Return [x, y] of the center of cell containing provided text 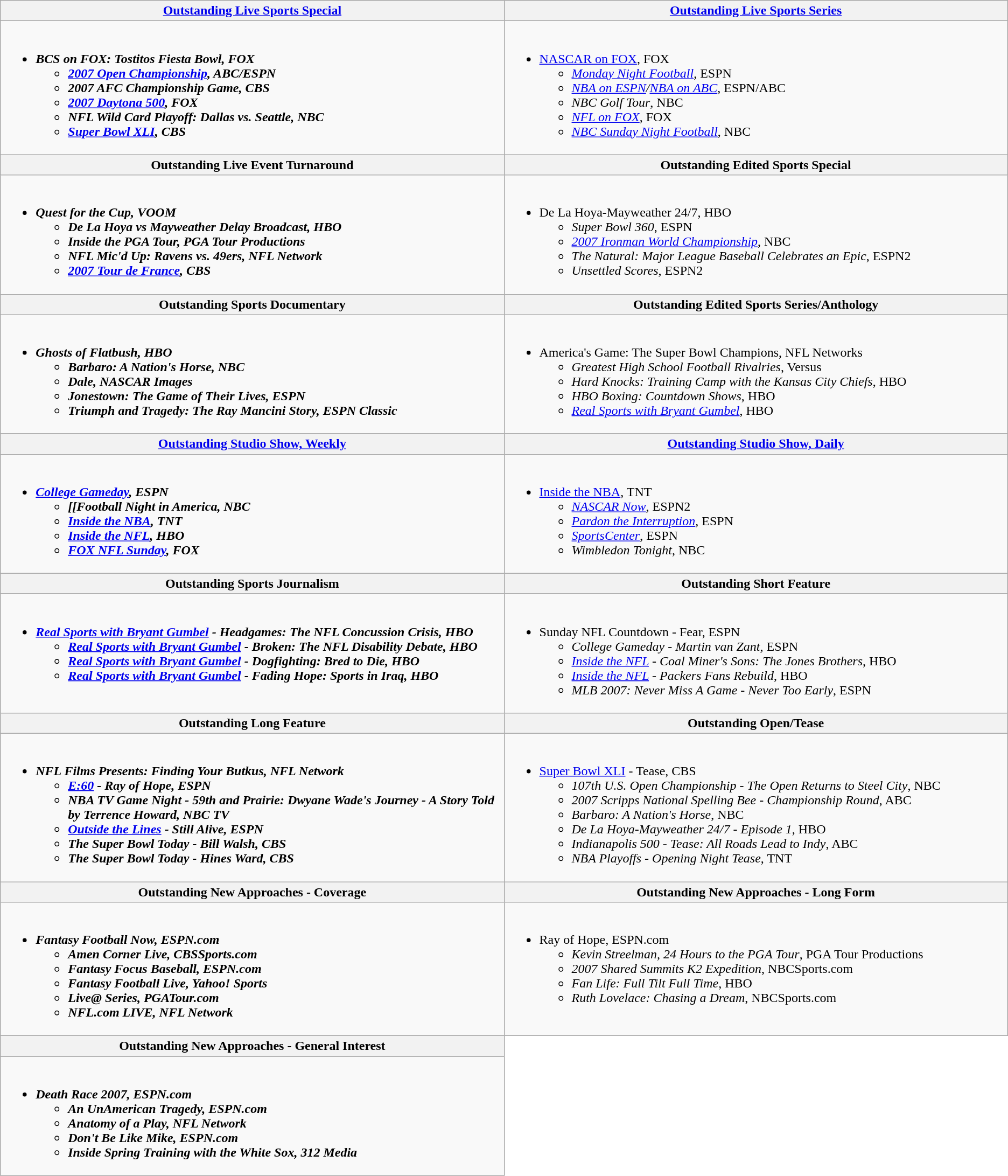
Outstanding Sports Documentary [252, 304]
Outstanding Open/Tease [756, 723]
Outstanding Live Event Turnaround [252, 165]
Outstanding Live Sports Series [756, 11]
Outstanding Edited Sports Special [756, 165]
Outstanding Long Feature [252, 723]
Inside the NBA, TNTNASCAR Now, ESPN2Pardon the Interruption, ESPNSportsCenter, ESPNWimbledon Tonight, NBC [756, 514]
Outstanding New Approaches - Coverage [252, 892]
Outstanding New Approaches - General Interest [252, 1046]
NASCAR on FOX, FOXMonday Night Football, ESPNNBA on ESPN/NBA on ABC, ESPN/ABCNBC Golf Tour, NBCNFL on FOX, FOXNBC Sunday Night Football, NBC [756, 88]
Outstanding Studio Show, Weekly [252, 444]
Outstanding Live Sports Special [252, 11]
Outstanding Edited Sports Series/Anthology [756, 304]
Outstanding New Approaches - Long Form [756, 892]
College Gameday, ESPN[[Football Night in America, NBCInside the NBA, TNTInside the NFL, HBOFOX NFL Sunday, FOX [252, 514]
Outstanding Studio Show, Daily [756, 444]
Outstanding Sports Journalism [252, 583]
Outstanding Short Feature [756, 583]
